From the cell containing the given text, extract its center point as [x, y] coordinate. 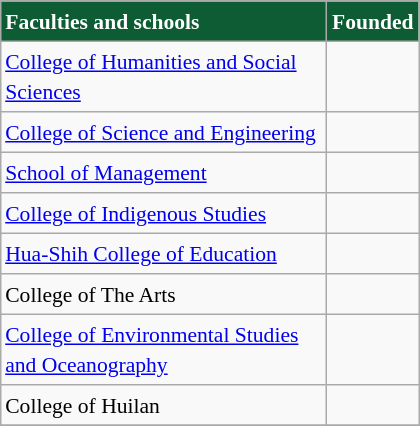
College of Humanities and Social Sciences [164, 78]
College of The Arts [164, 294]
Faculties and schools [164, 21]
School of Management [164, 173]
College of Indigenous Studies [164, 213]
Founded [373, 21]
College of Science and Engineering [164, 132]
College of Huilan [164, 405]
Hua-Shih College of Education [164, 253]
College of Environmental Studies and Oceanography [164, 350]
